Determine the (X, Y) coordinate at the center of the cell enclosing the given text.  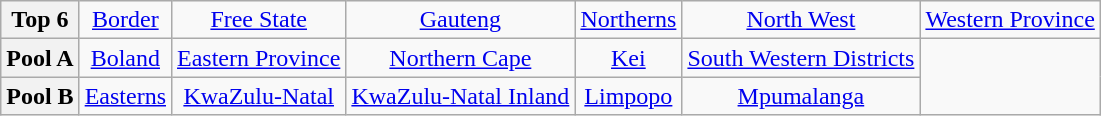
KwaZulu-Natal (259, 96)
Border (125, 20)
Northerns (628, 20)
Western Province (1010, 20)
KwaZulu-Natal Inland (460, 96)
Easterns (125, 96)
Free State (259, 20)
Kei (628, 58)
Mpumalanga (801, 96)
South Western Districts (801, 58)
Gauteng (460, 20)
North West (801, 20)
Eastern Province (259, 58)
Top 6 (40, 20)
Boland (125, 58)
Pool B (40, 96)
Pool A (40, 58)
Limpopo (628, 96)
Northern Cape (460, 58)
